Return [X, Y] of the center of cell containing provided text 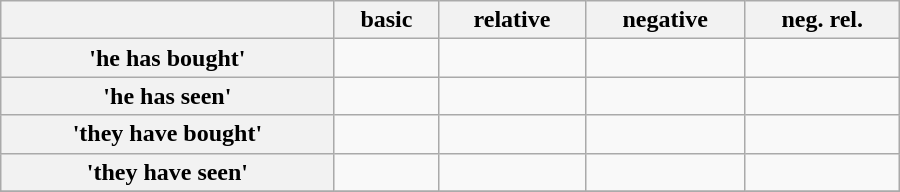
negative [665, 20]
relative [512, 20]
'he has bought' [168, 58]
neg. rel. [822, 20]
'they have seen' [168, 172]
basic [386, 20]
'they have bought' [168, 134]
'he has seen' [168, 96]
